Identify which cell holds the provided text, then report its [X, Y] central coordinate. 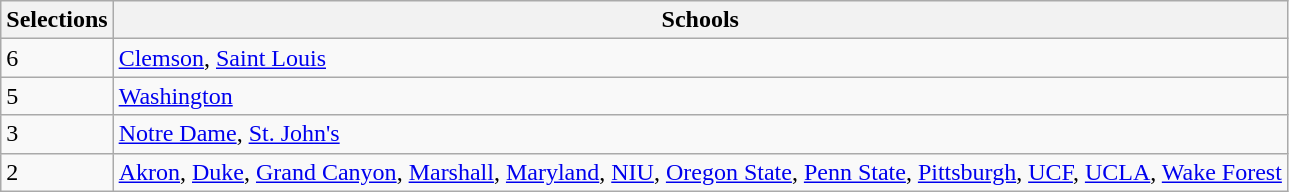
6 [57, 58]
Washington [700, 96]
Selections [57, 20]
2 [57, 172]
Akron, Duke, Grand Canyon, Marshall, Maryland, NIU, Oregon State, Penn State, Pittsburgh, UCF, UCLA, Wake Forest [700, 172]
3 [57, 134]
Clemson, Saint Louis [700, 58]
Notre Dame, St. John's [700, 134]
5 [57, 96]
Schools [700, 20]
